Return (x, y) of the center of cell containing provided text 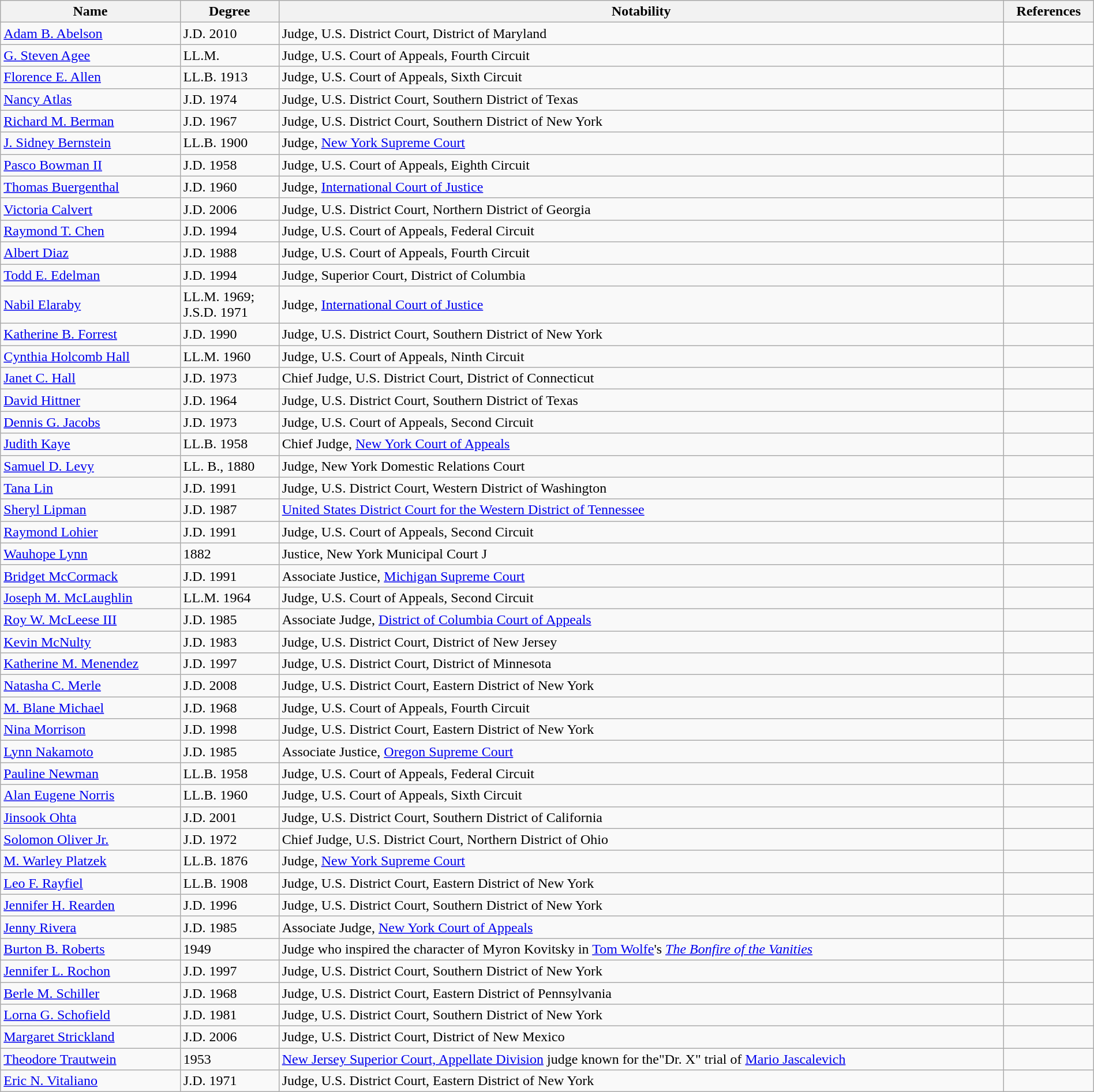
Alan Eugene Norris (91, 795)
Solomon Oliver Jr. (91, 839)
Judge, U.S. District Court, District of Maryland (641, 33)
J.D. 2001 (230, 817)
J.D. 1971 (230, 1081)
Lorna G. Schofield (91, 1015)
Katherine B. Forrest (91, 335)
Burton B. Roberts (91, 949)
Thomas Buergenthal (91, 187)
LL. B., 1880 (230, 466)
Tana Lin (91, 488)
LL.B. 1908 (230, 883)
Joseph M. McLaughlin (91, 598)
Associate Judge, New York Court of Appeals (641, 927)
Justice, New York Municipal Court J (641, 554)
Judge, U.S. District Court, Southern District of California (641, 817)
J. Sidney Bernstein (91, 143)
Margaret Strickland (91, 1037)
Judge, U.S. District Court, District of Minnesota (641, 664)
J.D. 1988 (230, 253)
Todd E. Edelman (91, 275)
Samuel D. Levy (91, 466)
Jennifer H. Rearden (91, 905)
LL.B. 1900 (230, 143)
Dennis G. Jacobs (91, 422)
J.D. 2010 (230, 33)
References (1048, 12)
LL.B. 1913 (230, 77)
J.D. 1990 (230, 335)
Adam B. Abelson (91, 33)
J.D. 1958 (230, 165)
Janet C. Hall (91, 378)
1882 (230, 554)
Raymond Lohier (91, 532)
LL.M. 1969;J.S.D. 1971 (230, 305)
LL.M. 1964 (230, 598)
Roy W. McLeese III (91, 620)
Eric N. Vitaliano (91, 1081)
LL.M. (230, 55)
Judge, New York Domestic Relations Court (641, 466)
Associate Justice, Michigan Supreme Court (641, 576)
J.D. 1964 (230, 400)
Bridget McCormack (91, 576)
Leo F. Rayfiel (91, 883)
1949 (230, 949)
Cynthia Holcomb Hall (91, 357)
LL.B. 1876 (230, 861)
Judith Kaye (91, 444)
M. Blane Michael (91, 708)
United States District Court for the Western District of Tennessee (641, 510)
Associate Judge, District of Columbia Court of Appeals (641, 620)
Pauline Newman (91, 774)
Richard M. Berman (91, 121)
J.D. 1967 (230, 121)
Wauhope Lynn (91, 554)
Judge, U.S. District Court, Northern District of Georgia (641, 209)
Nancy Atlas (91, 99)
Chief Judge, New York Court of Appeals (641, 444)
Judge, U.S. District Court, Western District of Washington (641, 488)
Florence E. Allen (91, 77)
Berle M. Schiller (91, 993)
Judge, U.S. Court of Appeals, Eighth Circuit (641, 165)
Nabil Elaraby (91, 305)
Jenny Rivera (91, 927)
Albert Diaz (91, 253)
Judge, U.S. District Court, District of New Mexico (641, 1037)
Judge, Superior Court, District of Columbia (641, 275)
Judge, U.S. District Court, Eastern District of Pennsylvania (641, 993)
Victoria Calvert (91, 209)
Natasha C. Merle (91, 686)
Jinsook Ohta (91, 817)
J.D. 2008 (230, 686)
Raymond T. Chen (91, 231)
J.D. 1996 (230, 905)
Chief Judge, U.S. District Court, District of Connecticut (641, 378)
Chief Judge, U.S. District Court, Northern District of Ohio (641, 839)
David Hittner (91, 400)
LL.M. 1960 (230, 357)
Associate Justice, Oregon Supreme Court (641, 752)
Katherine M. Menendez (91, 664)
Sheryl Lipman (91, 510)
G. Steven Agee (91, 55)
J.D. 1981 (230, 1015)
Theodore Trautwein (91, 1059)
Nina Morrison (91, 730)
Pasco Bowman II (91, 165)
LL.B. 1960 (230, 795)
J.D. 1987 (230, 510)
Judge, U.S. District Court, District of New Jersey (641, 642)
New Jersey Superior Court, Appellate Division judge known for the"Dr. X" trial of Mario Jascalevich (641, 1059)
J.D. 1998 (230, 730)
J.D. 1974 (230, 99)
Judge, U.S. Court of Appeals, Ninth Circuit (641, 357)
J.D. 1983 (230, 642)
Judge who inspired the character of Myron Kovitsky in Tom Wolfe's The Bonfire of the Vanities (641, 949)
Lynn Nakamoto (91, 752)
Jennifer L. Rochon (91, 971)
M. Warley Platzek (91, 861)
Notability (641, 12)
J.D. 1960 (230, 187)
Kevin McNulty (91, 642)
Degree (230, 12)
1953 (230, 1059)
J.D. 1972 (230, 839)
Name (91, 12)
